Search for the cell housing the specified text and yield its [X, Y] center coordinate. 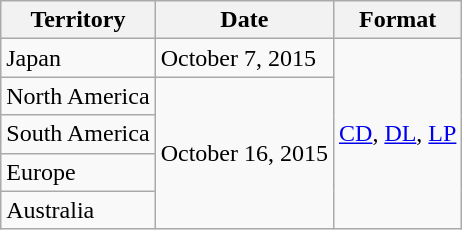
South America [78, 134]
Japan [78, 58]
October 16, 2015 [244, 153]
Territory [78, 20]
Date [244, 20]
Australia [78, 210]
North America [78, 96]
CD, DL, LP [397, 134]
Format [397, 20]
October 7, 2015 [244, 58]
Europe [78, 172]
